Extract the [x, y] coordinate from the center of the cell holding the provided text.  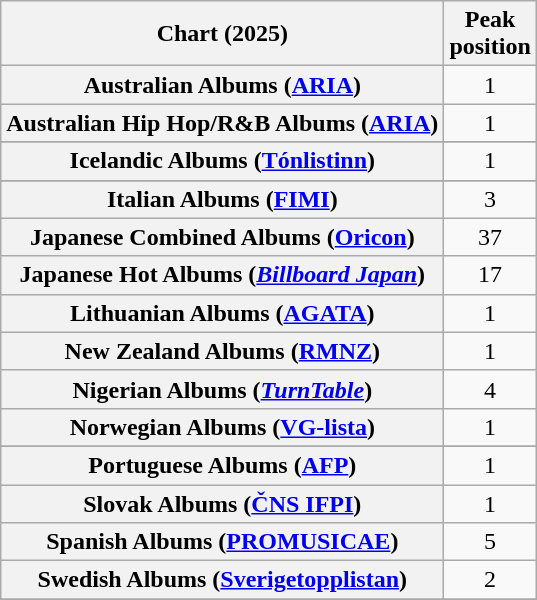
4 [490, 389]
Japanese Hot Albums (Billboard Japan) [222, 275]
Italian Albums (FIMI) [222, 199]
Nigerian Albums (TurnTable) [222, 389]
Icelandic Albums (Tónlistinn) [222, 161]
17 [490, 275]
Portuguese Albums (AFP) [222, 465]
New Zealand Albums (RMNZ) [222, 351]
Lithuanian Albums (AGATA) [222, 313]
3 [490, 199]
2 [490, 580]
Australian Hip Hop/R&B Albums (ARIA) [222, 123]
5 [490, 542]
Swedish Albums (Sverigetopplistan) [222, 580]
Norwegian Albums (VG-lista) [222, 427]
37 [490, 237]
Peakposition [490, 34]
Japanese Combined Albums (Oricon) [222, 237]
Spanish Albums (PROMUSICAE) [222, 542]
Chart (2025) [222, 34]
Slovak Albums (ČNS IFPI) [222, 503]
Australian Albums (ARIA) [222, 85]
